Return [X, Y] of the center of cell containing provided text 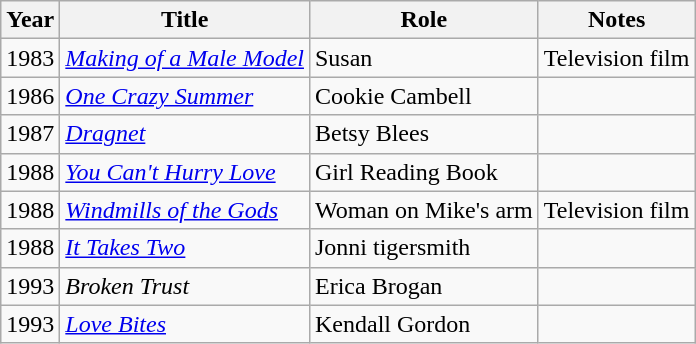
Year [30, 20]
You Can't Hurry Love [185, 172]
1987 [30, 134]
Betsy Blees [424, 134]
Jonni tigersmith [424, 248]
Woman on Mike's arm [424, 210]
1986 [30, 96]
Notes [616, 20]
Role [424, 20]
Making of a Male Model [185, 58]
One Crazy Summer [185, 96]
Cookie Cambell [424, 96]
Susan [424, 58]
It Takes Two [185, 248]
Love Bites [185, 324]
Girl Reading Book [424, 172]
1983 [30, 58]
Windmills of the Gods [185, 210]
Dragnet [185, 134]
Kendall Gordon [424, 324]
Broken Trust [185, 286]
Title [185, 20]
Erica Brogan [424, 286]
